Identify which cell holds the provided text, then report its [X, Y] central coordinate. 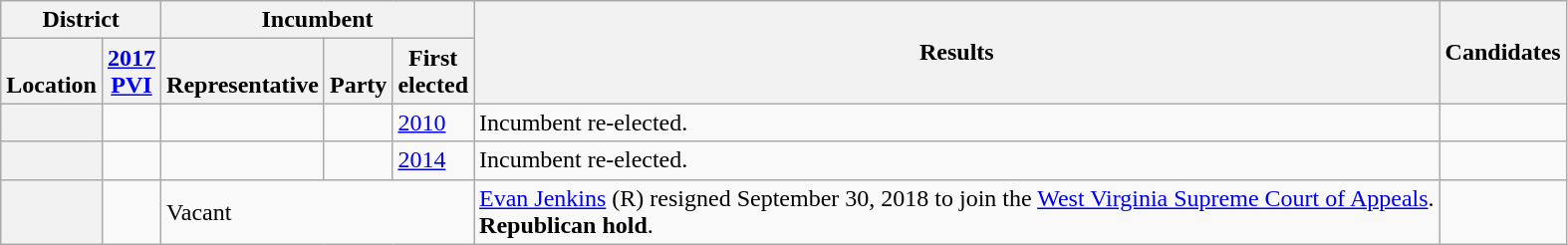
Results [957, 52]
2017PVI [131, 72]
Vacant [318, 211]
Party [358, 72]
Incumbent [318, 20]
Firstelected [433, 72]
2014 [433, 160]
Evan Jenkins (R) resigned September 30, 2018 to join the West Virginia Supreme Court of Appeals.Republican hold. [957, 211]
Location [52, 72]
Candidates [1502, 52]
District [82, 20]
2010 [433, 122]
Representative [243, 72]
